For the text-containing cell, return its midpoint in (X, Y) coordinate format. 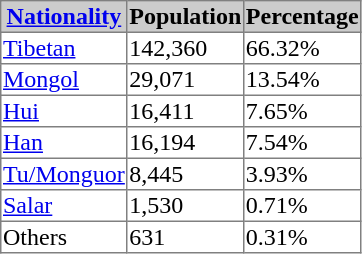
Percentage (302, 17)
142,360 (186, 48)
16,194 (186, 143)
16,411 (186, 111)
0.31% (302, 237)
Population (186, 17)
Salar (64, 206)
Han (64, 143)
3.93% (302, 174)
7.65% (302, 111)
7.54% (302, 143)
Hui (64, 111)
66.32% (302, 48)
8,445 (186, 174)
Tu/Monguor (64, 174)
Others (64, 237)
13.54% (302, 80)
29,071 (186, 80)
1,530 (186, 206)
Mongol (64, 80)
0.71% (302, 206)
Nationality (64, 17)
Tibetan (64, 48)
631 (186, 237)
